Find where the given text appears and provide that cell's center as (X, Y) coordinate. 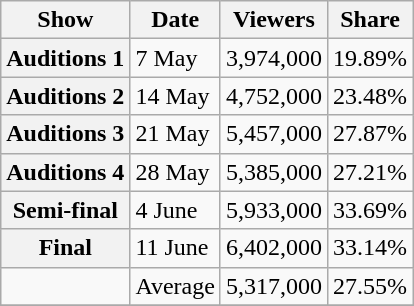
Viewers (274, 20)
Average (176, 286)
Auditions 1 (66, 58)
5,457,000 (274, 134)
23.48% (370, 96)
19.89% (370, 58)
33.69% (370, 210)
5,317,000 (274, 286)
21 May (176, 134)
27.87% (370, 134)
Auditions 3 (66, 134)
27.55% (370, 286)
3,974,000 (274, 58)
Auditions 4 (66, 172)
4,752,000 (274, 96)
7 May (176, 58)
27.21% (370, 172)
Show (66, 20)
4 June (176, 210)
Auditions 2 (66, 96)
Final (66, 248)
5,933,000 (274, 210)
Semi-final (66, 210)
33.14% (370, 248)
6,402,000 (274, 248)
11 June (176, 248)
Date (176, 20)
5,385,000 (274, 172)
Share (370, 20)
28 May (176, 172)
14 May (176, 96)
